Determine the [x, y] coordinate at the center of the cell enclosing the given text.  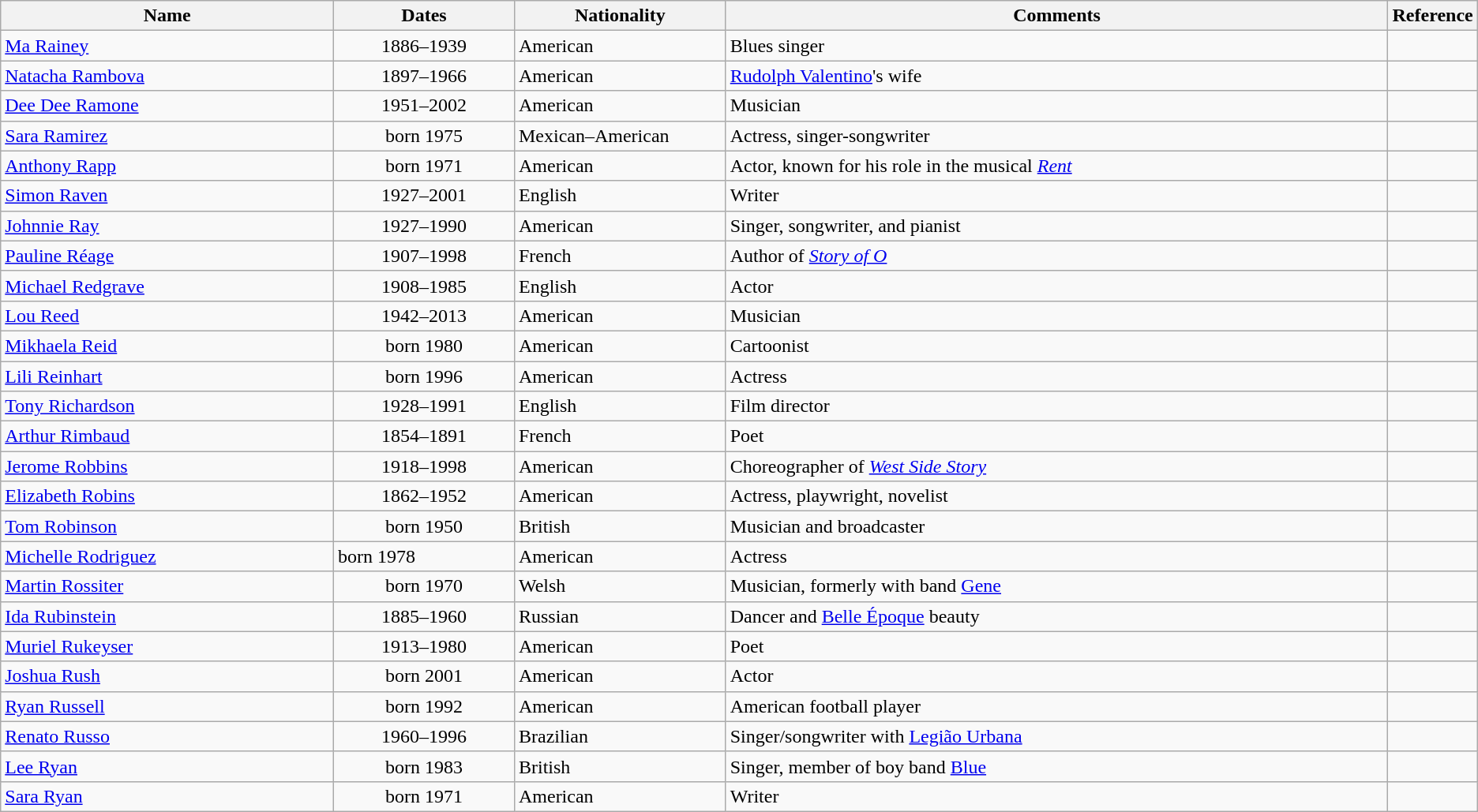
born 1983 [425, 766]
Choreographer of West Side Story [1056, 466]
1907–1998 [425, 256]
Reference [1432, 16]
1927–2001 [425, 196]
Name [167, 16]
1854–1891 [425, 436]
Actress, singer-songwriter [1056, 136]
born 1996 [425, 376]
1913–1980 [425, 646]
Author of Story of O [1056, 256]
1897–1966 [425, 76]
Rudolph Valentino's wife [1056, 76]
Dancer and Belle Époque beauty [1056, 616]
Brazilian [620, 736]
1862–1952 [425, 496]
Ma Rainey [167, 46]
Michelle Rodriguez [167, 556]
Musician, formerly with band Gene [1056, 586]
born 1980 [425, 346]
Michael Redgrave [167, 286]
Lee Ryan [167, 766]
Mexican–American [620, 136]
Nationality [620, 16]
Joshua Rush [167, 676]
Arthur Rimbaud [167, 436]
Musician and broadcaster [1056, 526]
1885–1960 [425, 616]
Pauline Réage [167, 256]
Mikhaela Reid [167, 346]
Dee Dee Ramone [167, 106]
1951–2002 [425, 106]
born 1970 [425, 586]
born 1978 [425, 556]
1886–1939 [425, 46]
Dates [425, 16]
Sara Ramirez [167, 136]
American football player [1056, 706]
Singer/songwriter with Legião Urbana [1056, 736]
Martin Rossiter [167, 586]
born 1975 [425, 136]
Russian [620, 616]
Actor, known for his role in the musical Rent [1056, 166]
1908–1985 [425, 286]
Elizabeth Robins [167, 496]
1928–1991 [425, 406]
Welsh [620, 586]
Muriel Rukeyser [167, 646]
1918–1998 [425, 466]
born 1950 [425, 526]
Tony Richardson [167, 406]
Simon Raven [167, 196]
Renato Russo [167, 736]
Lili Reinhart [167, 376]
Singer, member of boy band Blue [1056, 766]
Anthony Rapp [167, 166]
Actress, playwright, novelist [1056, 496]
1960–1996 [425, 736]
born 1992 [425, 706]
Natacha Rambova [167, 76]
Lou Reed [167, 316]
Ryan Russell [167, 706]
Sara Ryan [167, 796]
born 2001 [425, 676]
Comments [1056, 16]
Ida Rubinstein [167, 616]
Blues singer [1056, 46]
Singer, songwriter, and pianist [1056, 226]
Film director [1056, 406]
1942–2013 [425, 316]
Cartoonist [1056, 346]
Jerome Robbins [167, 466]
Johnnie Ray [167, 226]
Tom Robinson [167, 526]
1927–1990 [425, 226]
